Provide the (x, y) coordinate of the cell's center where the given text is located.  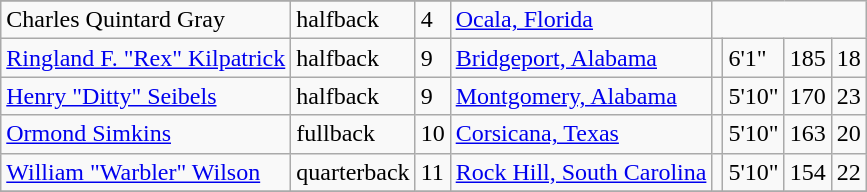
18 (848, 58)
10 (432, 134)
Bridgeport, Alabama (581, 58)
fullback (353, 134)
11 (432, 172)
Rock Hill, South Carolina (581, 172)
William "Warbler" Wilson (146, 172)
154 (808, 172)
Charles Quintard Gray (146, 20)
Ringland F. "Rex" Kilpatrick (146, 58)
quarterback (353, 172)
6'1" (754, 58)
185 (808, 58)
Ocala, Florida (581, 20)
Corsicana, Texas (581, 134)
22 (848, 172)
Montgomery, Alabama (581, 96)
20 (848, 134)
163 (808, 134)
Ormond Simkins (146, 134)
Henry "Ditty" Seibels (146, 96)
4 (432, 20)
23 (848, 96)
170 (808, 96)
